Return (X, Y) of the center of cell containing provided text 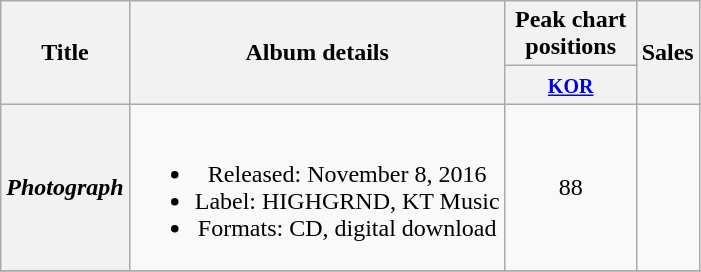
KOR (570, 85)
Photograph (65, 188)
88 (570, 188)
Peak chart positions (570, 34)
Sales (668, 52)
Title (65, 52)
Album details (317, 52)
Released: November 8, 2016Label: HIGHGRND, KT MusicFormats: CD, digital download (317, 188)
